Search for the cell housing the specified text and yield its (X, Y) center coordinate. 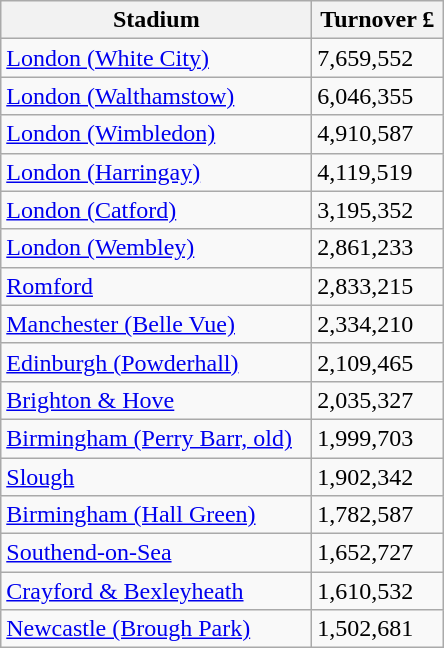
London (Catford) (156, 210)
7,659,552 (378, 58)
3,195,352 (378, 210)
1,610,532 (378, 591)
1,902,342 (378, 477)
London (Wembley) (156, 248)
Slough (156, 477)
Newcastle (Brough Park) (156, 629)
1,782,587 (378, 515)
London (Harringay) (156, 172)
Southend-on-Sea (156, 553)
Stadium (156, 20)
Brighton & Hove (156, 400)
London (White City) (156, 58)
2,035,327 (378, 400)
Turnover £ (378, 20)
2,861,233 (378, 248)
Manchester (Belle Vue) (156, 324)
1,652,727 (378, 553)
London (Wimbledon) (156, 134)
Crayford & Bexleyheath (156, 591)
Birmingham (Hall Green) (156, 515)
4,119,519 (378, 172)
London (Walthamstow) (156, 96)
2,109,465 (378, 362)
1,502,681 (378, 629)
Romford (156, 286)
4,910,587 (378, 134)
6,046,355 (378, 96)
2,334,210 (378, 324)
1,999,703 (378, 438)
Birmingham (Perry Barr, old) (156, 438)
Edinburgh (Powderhall) (156, 362)
2,833,215 (378, 286)
